Extract the [X, Y] coordinate from the center of the cell holding the provided text.  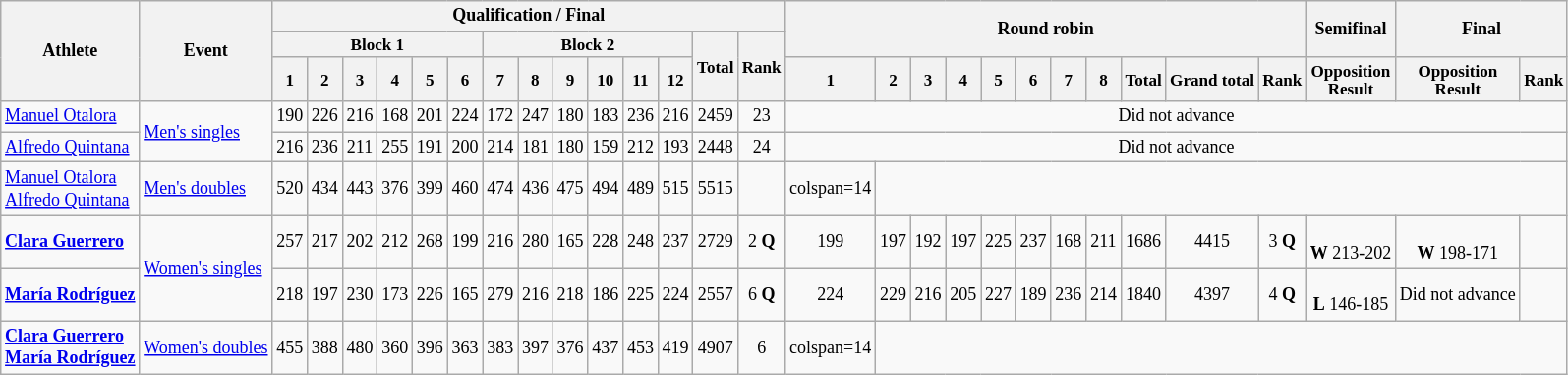
Athlete [71, 51]
159 [606, 148]
183 [606, 116]
453 [641, 347]
229 [894, 294]
228 [606, 242]
2729 [716, 242]
181 [536, 148]
Block 2 [588, 44]
383 [500, 347]
Alfredo Quintana [71, 148]
Clara Guerrero [71, 242]
217 [325, 242]
248 [641, 242]
200 [465, 148]
24 [762, 148]
Manuel OtaloraAlfredo Quintana [71, 189]
247 [536, 116]
W 213-202 [1351, 242]
202 [360, 242]
205 [963, 294]
191 [431, 148]
Grand total [1212, 79]
436 [536, 189]
Round robin [1046, 30]
Semifinal [1351, 30]
Men's singles [206, 132]
201 [431, 116]
419 [675, 347]
4907 [716, 347]
2557 [716, 294]
173 [395, 294]
Manuel Otalora [71, 116]
363 [465, 347]
455 [290, 347]
Final [1482, 30]
4415 [1212, 242]
280 [536, 242]
Qualification / Final [529, 16]
268 [431, 242]
193 [675, 148]
6 Q [762, 294]
3 Q [1282, 242]
2448 [716, 148]
443 [360, 189]
437 [606, 347]
189 [1033, 294]
227 [999, 294]
5515 [716, 189]
494 [606, 189]
Block 1 [377, 44]
9 [570, 79]
230 [360, 294]
520 [290, 189]
186 [606, 294]
2 Q [762, 242]
4 Q [1282, 294]
397 [536, 347]
396 [431, 347]
475 [570, 189]
255 [395, 148]
399 [431, 189]
1686 [1143, 242]
434 [325, 189]
172 [500, 116]
10 [606, 79]
12 [675, 79]
388 [325, 347]
María Rodríguez [71, 294]
W 198-171 [1459, 242]
Women's singles [206, 268]
L 146-185 [1351, 294]
480 [360, 347]
489 [641, 189]
Event [206, 51]
474 [500, 189]
Clara GuerreroMaría Rodríguez [71, 347]
190 [290, 116]
515 [675, 189]
460 [465, 189]
11 [641, 79]
2459 [716, 116]
192 [928, 242]
4397 [1212, 294]
279 [500, 294]
257 [290, 242]
Women's doubles [206, 347]
Men's doubles [206, 189]
1840 [1143, 294]
23 [762, 116]
360 [395, 347]
